Provide the [x, y] coordinate of the cell's center where the given text is located.  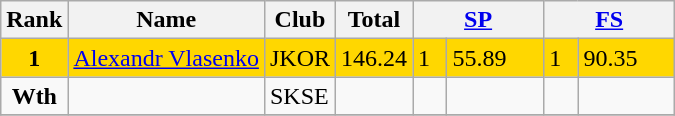
Club [300, 20]
SKSE [300, 96]
146.24 [374, 58]
Alexandr Vlasenko [166, 58]
90.35 [626, 58]
Total [374, 20]
FS [610, 20]
Wth [34, 96]
JKOR [300, 58]
Rank [34, 20]
Name [166, 20]
SP [478, 20]
55.89 [496, 58]
